Identify which cell holds the provided text, then report its (X, Y) central coordinate. 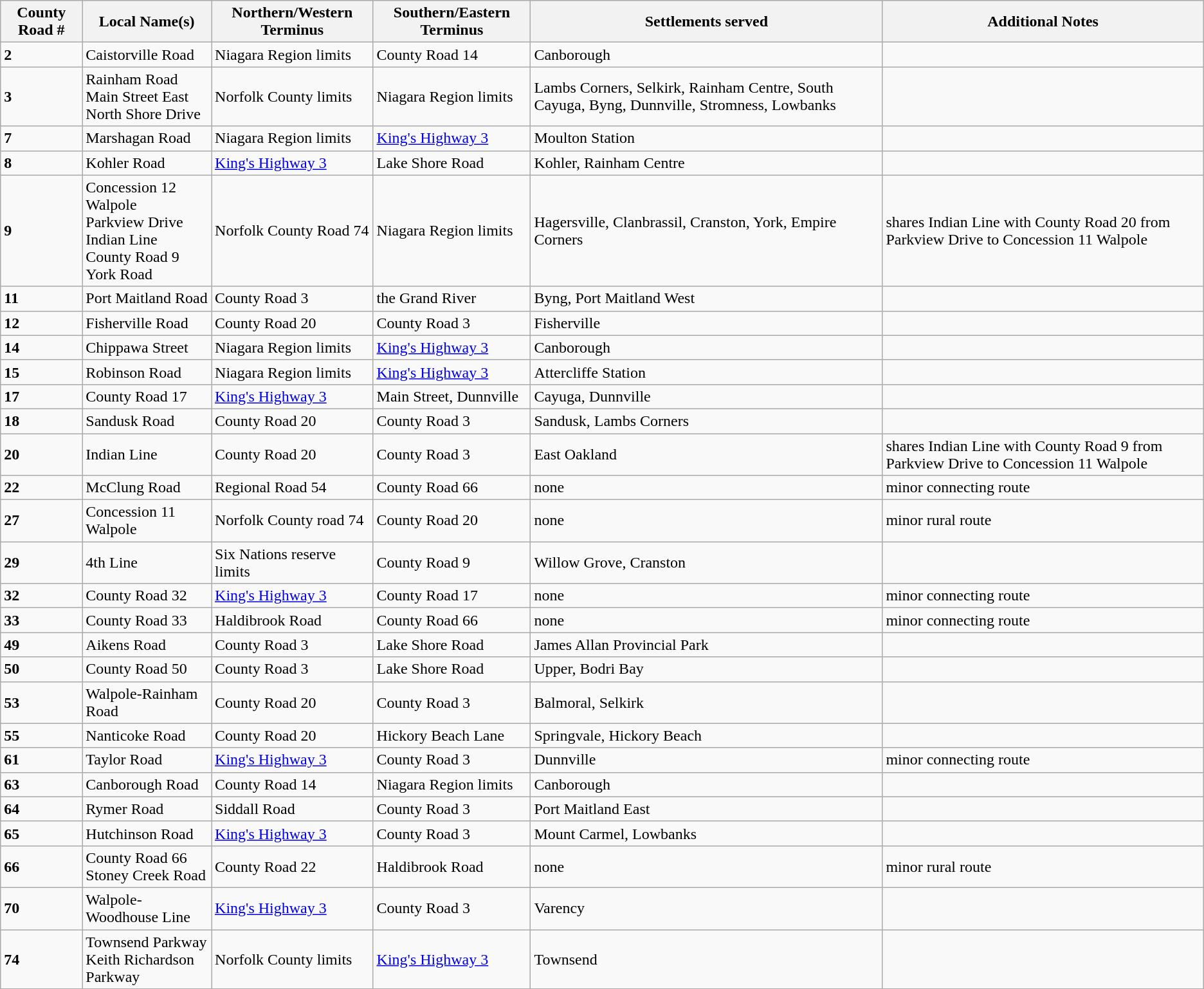
20 (41, 454)
James Allan Provincial Park (706, 645)
Lambs Corners, Selkirk, Rainham Centre, South Cayuga, Byng, Dunnville, Stromness, Lowbanks (706, 97)
Northern/Western Terminus (292, 22)
Upper, Bodri Bay (706, 669)
11 (41, 299)
61 (41, 760)
County Road 9 (452, 562)
22 (41, 488)
County Road 50 (147, 669)
Six Nations reserve limits (292, 562)
Townsend ParkwayKeith Richardson Parkway (147, 959)
Regional Road 54 (292, 488)
County Road 33 (147, 620)
Hutchinson Road (147, 833)
Mount Carmel, Lowbanks (706, 833)
Nanticoke Road (147, 735)
County Road 32 (147, 596)
50 (41, 669)
63 (41, 784)
64 (41, 809)
Rainham RoadMain Street EastNorth Shore Drive (147, 97)
74 (41, 959)
Port Maitland Road (147, 299)
Varency (706, 909)
Walpole-Woodhouse Line (147, 909)
27 (41, 521)
Kohler Road (147, 163)
65 (41, 833)
15 (41, 372)
Local Name(s) (147, 22)
Southern/Eastern Terminus (452, 22)
Concession 12 WalpoleParkview DriveIndian LineCounty Road 9York Road (147, 230)
the Grand River (452, 299)
Port Maitland East (706, 809)
3 (41, 97)
Sandusk Road (147, 421)
Siddall Road (292, 809)
Fisherville Road (147, 323)
Hagersville, Clanbrassil, Cranston, York, Empire Corners (706, 230)
18 (41, 421)
County Road 22 (292, 866)
9 (41, 230)
Byng, Port Maitland West (706, 299)
Moulton Station (706, 138)
East Oakland (706, 454)
Settlements served (706, 22)
12 (41, 323)
McClung Road (147, 488)
Dunnville (706, 760)
Chippawa Street (147, 347)
53 (41, 703)
2 (41, 55)
Marshagan Road (147, 138)
Canborough Road (147, 784)
14 (41, 347)
Walpole-Rainham Road (147, 703)
Springvale, Hickory Beach (706, 735)
Fisherville (706, 323)
Norfolk County road 74 (292, 521)
County Road # (41, 22)
Sandusk, Lambs Corners (706, 421)
Concession 11 Walpole (147, 521)
55 (41, 735)
Rymer Road (147, 809)
Hickory Beach Lane (452, 735)
Balmoral, Selkirk (706, 703)
32 (41, 596)
4th Line (147, 562)
49 (41, 645)
shares Indian Line with County Road 20 from Parkview Drive to Concession 11 Walpole (1043, 230)
70 (41, 909)
Willow Grove, Cranston (706, 562)
33 (41, 620)
Kohler, Rainham Centre (706, 163)
17 (41, 396)
Aikens Road (147, 645)
Cayuga, Dunnville (706, 396)
Indian Line (147, 454)
Caistorville Road (147, 55)
Robinson Road (147, 372)
Main Street, Dunnville (452, 396)
Attercliffe Station (706, 372)
Townsend (706, 959)
8 (41, 163)
7 (41, 138)
29 (41, 562)
shares Indian Line with County Road 9 from Parkview Drive to Concession 11 Walpole (1043, 454)
66 (41, 866)
Taylor Road (147, 760)
Norfolk County Road 74 (292, 230)
Additional Notes (1043, 22)
County Road 66Stoney Creek Road (147, 866)
